Capture the cell that displays the provided text and extract its [x, y] central coordinate. 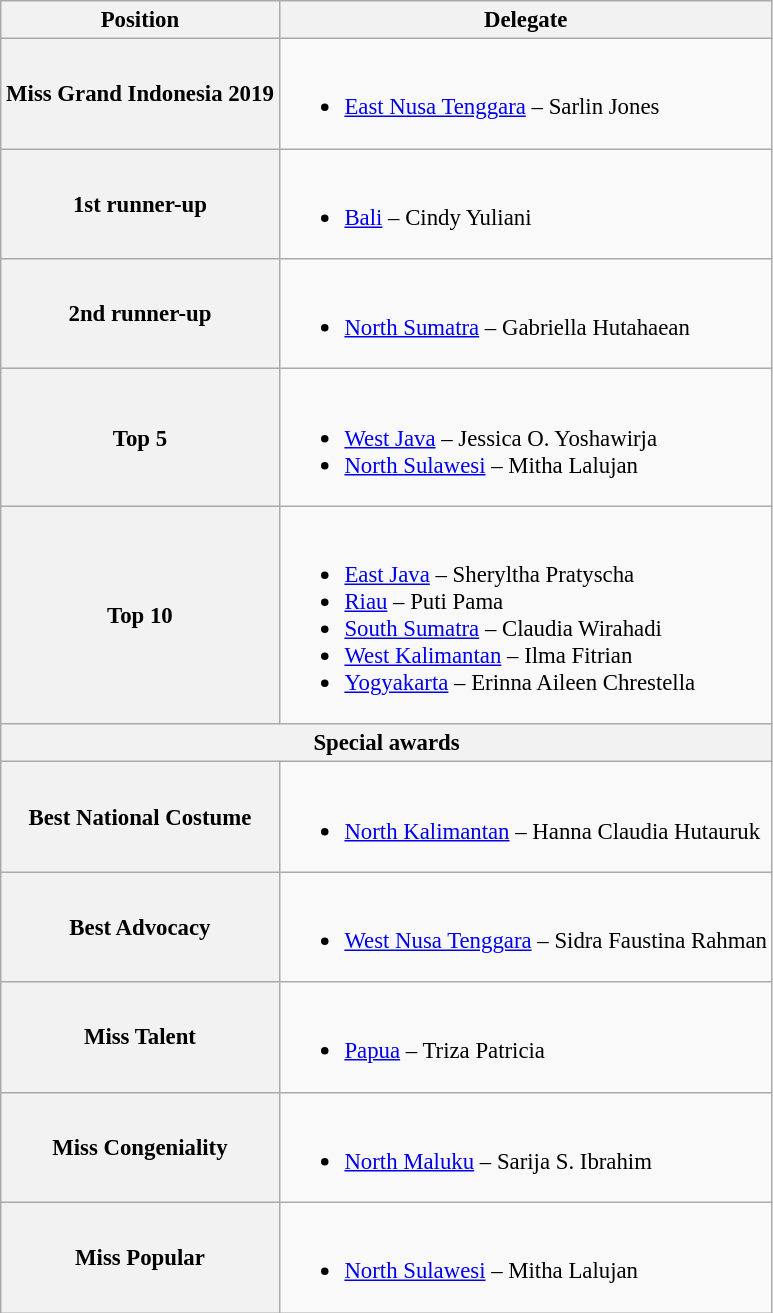
Bali – Cindy Yuliani [526, 204]
North Sumatra – Gabriella Hutahaean [526, 314]
2nd runner-up [140, 314]
Position [140, 20]
East Java – Sheryltha PratyschaRiau – Puti PamaSouth Sumatra – Claudia WirahadiWest Kalimantan – Ilma FitrianYogyakarta – Erinna Aileen Chrestella [526, 615]
Miss Grand Indonesia 2019 [140, 94]
Miss Popular [140, 1258]
East Nusa Tenggara – Sarlin Jones [526, 94]
Best National Costume [140, 817]
1st runner-up [140, 204]
Top 5 [140, 438]
Delegate [526, 20]
Best Advocacy [140, 927]
Miss Congeniality [140, 1147]
Special awards [387, 743]
Papua – Triza Patricia [526, 1037]
North Maluku – Sarija S. Ibrahim [526, 1147]
Miss Talent [140, 1037]
North Kalimantan – Hanna Claudia Hutauruk [526, 817]
West Java – Jessica O. YoshawirjaNorth Sulawesi – Mitha Lalujan [526, 438]
North Sulawesi – Mitha Lalujan [526, 1258]
West Nusa Tenggara – Sidra Faustina Rahman [526, 927]
Top 10 [140, 615]
